Provide the (x, y) coordinate of the cell's center where the given text is located.  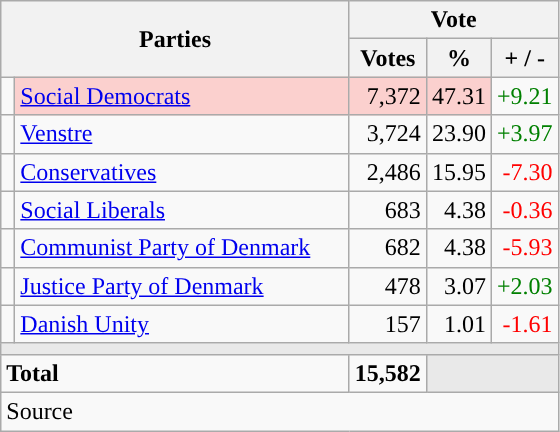
47.31 (458, 96)
157 (388, 324)
Source (280, 411)
15,582 (388, 373)
Danish Unity (182, 324)
Votes (388, 58)
+ / - (524, 58)
3,724 (388, 134)
+2.03 (524, 286)
7,372 (388, 96)
Conservatives (182, 172)
2,486 (388, 172)
23.90 (458, 134)
-0.36 (524, 210)
3.07 (458, 286)
% (458, 58)
Parties (176, 39)
478 (388, 286)
Social Democrats (182, 96)
+3.97 (524, 134)
Total (176, 373)
682 (388, 248)
-5.93 (524, 248)
-7.30 (524, 172)
-1.61 (524, 324)
Social Liberals (182, 210)
Justice Party of Denmark (182, 286)
1.01 (458, 324)
Communist Party of Denmark (182, 248)
+9.21 (524, 96)
Venstre (182, 134)
Vote (454, 20)
15.95 (458, 172)
683 (388, 210)
